Search for the cell housing the specified text and yield its [X, Y] center coordinate. 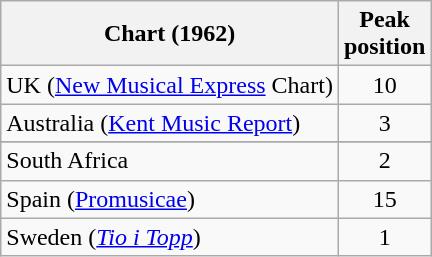
Spain (Promusicae) [170, 199]
South Africa [170, 161]
Sweden (Tio i Topp) [170, 237]
15 [384, 199]
3 [384, 123]
10 [384, 85]
Chart (1962) [170, 34]
Australia (Kent Music Report) [170, 123]
2 [384, 161]
1 [384, 237]
Peakposition [384, 34]
UK (New Musical Express Chart) [170, 85]
